From the cell containing the given text, extract its center point as [X, Y] coordinate. 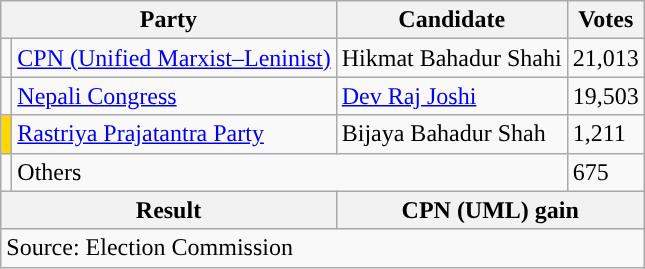
CPN (UML) gain [490, 210]
Bijaya Bahadur Shah [452, 134]
CPN (Unified Marxist–Leninist) [174, 58]
Votes [606, 20]
Hikmat Bahadur Shahi [452, 58]
19,503 [606, 96]
Source: Election Commission [323, 248]
Others [290, 172]
Rastriya Prajatantra Party [174, 134]
Nepali Congress [174, 96]
Dev Raj Joshi [452, 96]
Party [168, 20]
21,013 [606, 58]
Result [168, 210]
Candidate [452, 20]
675 [606, 172]
1,211 [606, 134]
